Scan for the cell matching the given text and deliver its (x, y) coordinate at center. 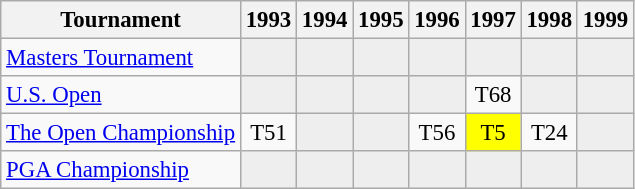
T56 (437, 133)
1998 (549, 20)
T68 (493, 95)
1996 (437, 20)
T5 (493, 133)
1993 (268, 20)
Tournament (121, 20)
1999 (605, 20)
T51 (268, 133)
The Open Championship (121, 133)
1994 (325, 20)
T24 (549, 133)
Masters Tournament (121, 58)
U.S. Open (121, 95)
1995 (381, 20)
1997 (493, 20)
PGA Championship (121, 170)
